Scan for the cell matching the given text and deliver its (x, y) coordinate at center. 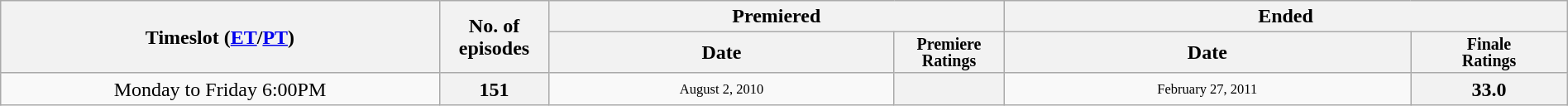
33.0 (1489, 89)
February 27, 2011 (1207, 89)
Monday to Friday 6:00PM (220, 89)
151 (495, 89)
FinaleRatings (1489, 53)
PremiereRatings (949, 53)
No. ofepisodes (495, 37)
Premiered (777, 17)
Timeslot (ET/PT) (220, 37)
Ended (1285, 17)
August 2, 2010 (721, 89)
